Determine the [x, y] coordinate at the center of the cell enclosing the given text.  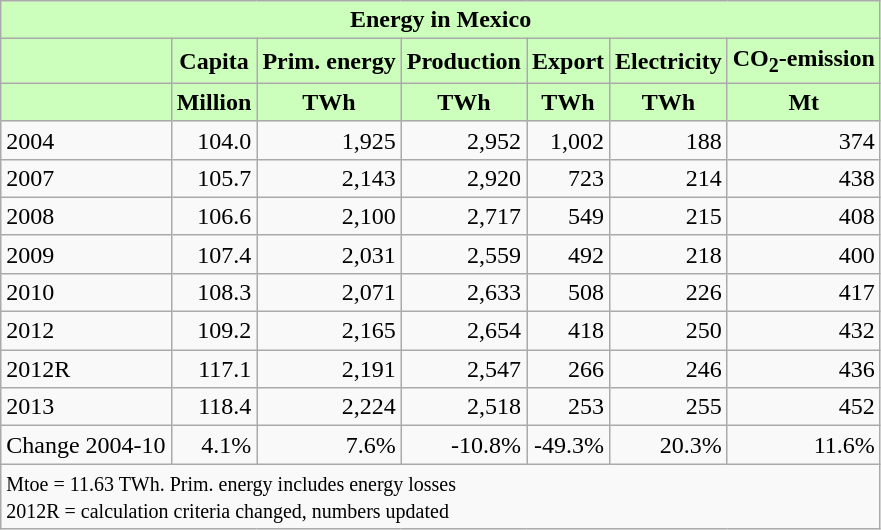
188 [669, 140]
2,143 [329, 178]
2,920 [464, 178]
2,559 [464, 254]
2012R [86, 369]
452 [804, 407]
549 [568, 216]
2008 [86, 216]
Change 2004-10 [86, 445]
Production [464, 61]
-10.8% [464, 445]
2004 [86, 140]
2,191 [329, 369]
400 [804, 254]
214 [669, 178]
1,002 [568, 140]
492 [568, 254]
2,031 [329, 254]
2,547 [464, 369]
215 [669, 216]
723 [568, 178]
7.6% [329, 445]
266 [568, 369]
-49.3% [568, 445]
2007 [86, 178]
Million [214, 102]
117.1 [214, 369]
2,518 [464, 407]
2,633 [464, 292]
246 [669, 369]
106.6 [214, 216]
2,717 [464, 216]
118.4 [214, 407]
438 [804, 178]
253 [568, 407]
2,071 [329, 292]
374 [804, 140]
2,224 [329, 407]
Export [568, 61]
226 [669, 292]
Capita [214, 61]
2010 [86, 292]
Mtoe = 11.63 TWh. Prim. energy includes energy losses 2012R = calculation criteria changed, numbers updated [441, 496]
2009 [86, 254]
2,165 [329, 331]
20.3% [669, 445]
107.4 [214, 254]
Electricity [669, 61]
2,100 [329, 216]
250 [669, 331]
109.2 [214, 331]
255 [669, 407]
CO2-emission [804, 61]
105.7 [214, 178]
1,925 [329, 140]
4.1% [214, 445]
2,654 [464, 331]
508 [568, 292]
417 [804, 292]
418 [568, 331]
Mt [804, 102]
432 [804, 331]
Prim. energy [329, 61]
436 [804, 369]
408 [804, 216]
104.0 [214, 140]
108.3 [214, 292]
2013 [86, 407]
2,952 [464, 140]
Energy in Mexico [441, 20]
218 [669, 254]
2012 [86, 331]
11.6% [804, 445]
